Pinpoint the cell where the given text exists, returning its [X, Y] midpoint coordinate. 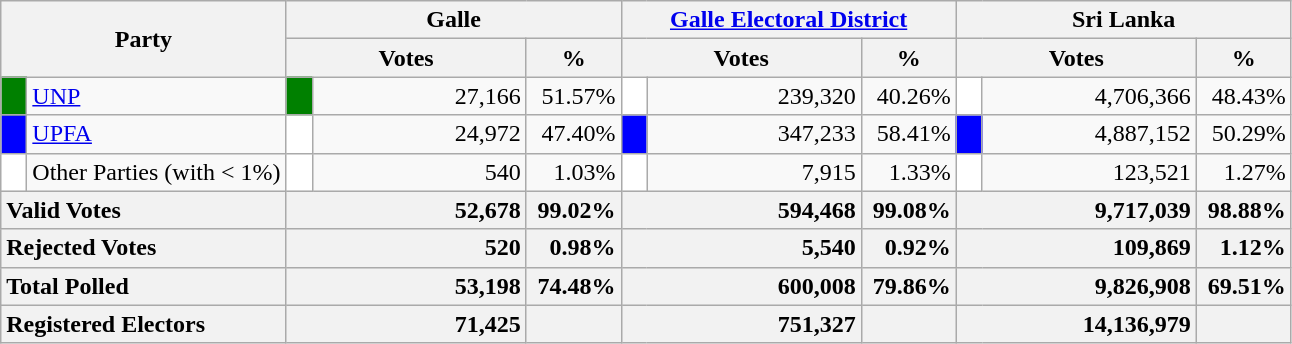
UPFA [156, 134]
1.33% [908, 172]
71,425 [406, 324]
5,540 [741, 248]
Sri Lanka [1124, 20]
0.98% [574, 248]
4,887,152 [1089, 134]
109,869 [1076, 248]
1.03% [574, 172]
74.48% [574, 286]
347,233 [754, 134]
UNP [156, 96]
24,972 [419, 134]
Rejected Votes [144, 248]
9,717,039 [1076, 210]
50.29% [1244, 134]
Other Parties (with < 1%) [156, 172]
Galle Electoral District [788, 20]
98.88% [1244, 210]
540 [419, 172]
53,198 [406, 286]
47.40% [574, 134]
594,468 [741, 210]
1.12% [1244, 248]
Galle [454, 20]
52,678 [406, 210]
Registered Electors [144, 324]
0.92% [908, 248]
123,521 [1089, 172]
14,136,979 [1076, 324]
27,166 [419, 96]
600,008 [741, 286]
51.57% [574, 96]
58.41% [908, 134]
751,327 [741, 324]
40.26% [908, 96]
4,706,366 [1089, 96]
48.43% [1244, 96]
1.27% [1244, 172]
79.86% [908, 286]
Valid Votes [144, 210]
7,915 [754, 172]
Total Polled [144, 286]
99.02% [574, 210]
Party [144, 39]
69.51% [1244, 286]
520 [406, 248]
9,826,908 [1076, 286]
99.08% [908, 210]
239,320 [754, 96]
